Detect which cell encompasses the target text, then output its (x, y) center coordinate. 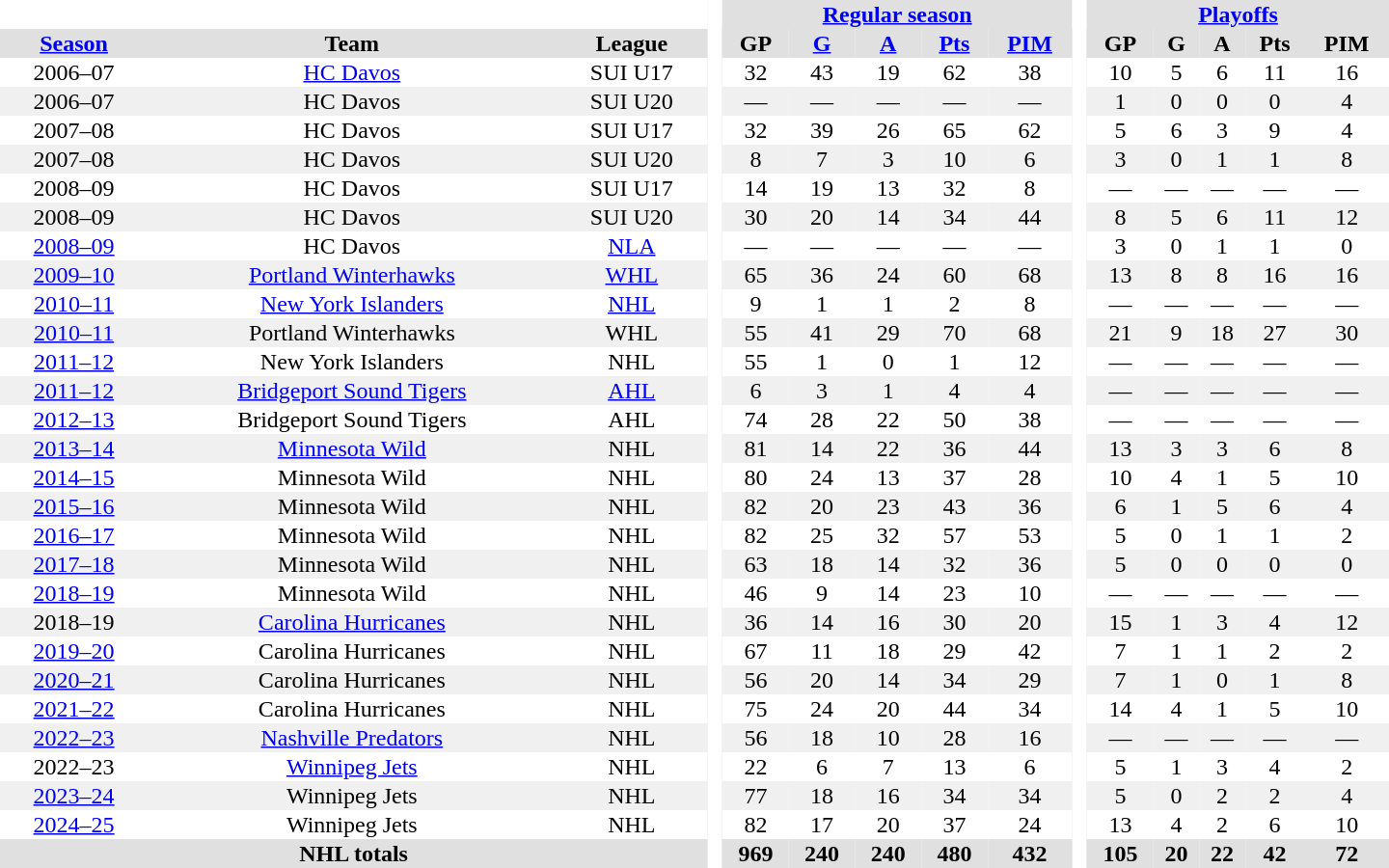
NLA (631, 246)
2017–18 (73, 564)
Regular season (897, 14)
969 (756, 854)
2009–10 (73, 275)
57 (955, 535)
105 (1121, 854)
480 (955, 854)
Team (351, 43)
2020–21 (73, 680)
2013–14 (73, 448)
Season (73, 43)
74 (756, 420)
2019–20 (73, 651)
41 (822, 333)
2023–24 (73, 796)
27 (1275, 333)
2012–13 (73, 420)
League (631, 43)
2016–17 (73, 535)
46 (756, 593)
Nashville Predators (351, 738)
21 (1121, 333)
72 (1347, 854)
2015–16 (73, 506)
63 (756, 564)
26 (887, 130)
2021–22 (73, 709)
60 (955, 275)
432 (1030, 854)
53 (1030, 535)
50 (955, 420)
39 (822, 130)
25 (822, 535)
15 (1121, 622)
Playoffs (1239, 14)
2024–25 (73, 825)
2014–15 (73, 477)
80 (756, 477)
77 (756, 796)
70 (955, 333)
17 (822, 825)
NHL totals (353, 854)
81 (756, 448)
75 (756, 709)
67 (756, 651)
